Scan for the cell matching the given text and deliver its (x, y) coordinate at center. 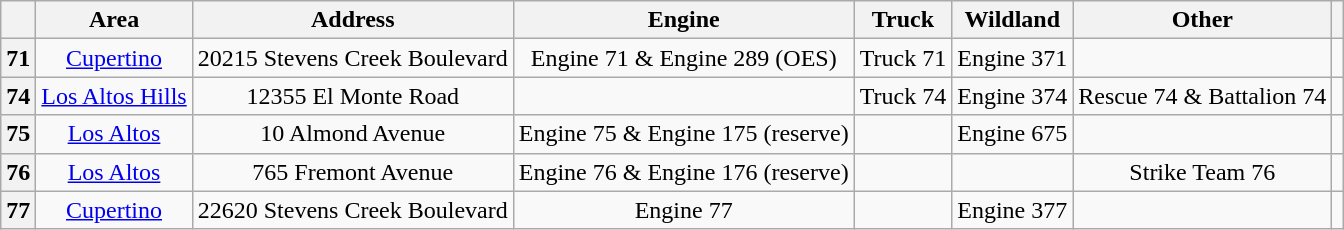
Engine 77 (684, 210)
76 (18, 172)
Engine (684, 20)
Other (1202, 20)
71 (18, 58)
Engine 675 (1012, 134)
Area (114, 20)
Los Altos Hills (114, 96)
Truck 71 (903, 58)
Wildland (1012, 20)
Engine 75 & Engine 175 (reserve) (684, 134)
Engine 374 (1012, 96)
Truck 74 (903, 96)
Engine 76 & Engine 176 (reserve) (684, 172)
Strike Team 76 (1202, 172)
74 (18, 96)
Engine 371 (1012, 58)
Rescue 74 & Battalion 74 (1202, 96)
12355 El Monte Road (352, 96)
Engine 377 (1012, 210)
77 (18, 210)
10 Almond Avenue (352, 134)
Truck (903, 20)
75 (18, 134)
Address (352, 20)
765 Fremont Avenue (352, 172)
20215 Stevens Creek Boulevard (352, 58)
22620 Stevens Creek Boulevard (352, 210)
Engine 71 & Engine 289 (OES) (684, 58)
